Return the [x, y] coordinate for the center point of the cell that contains the specified text.  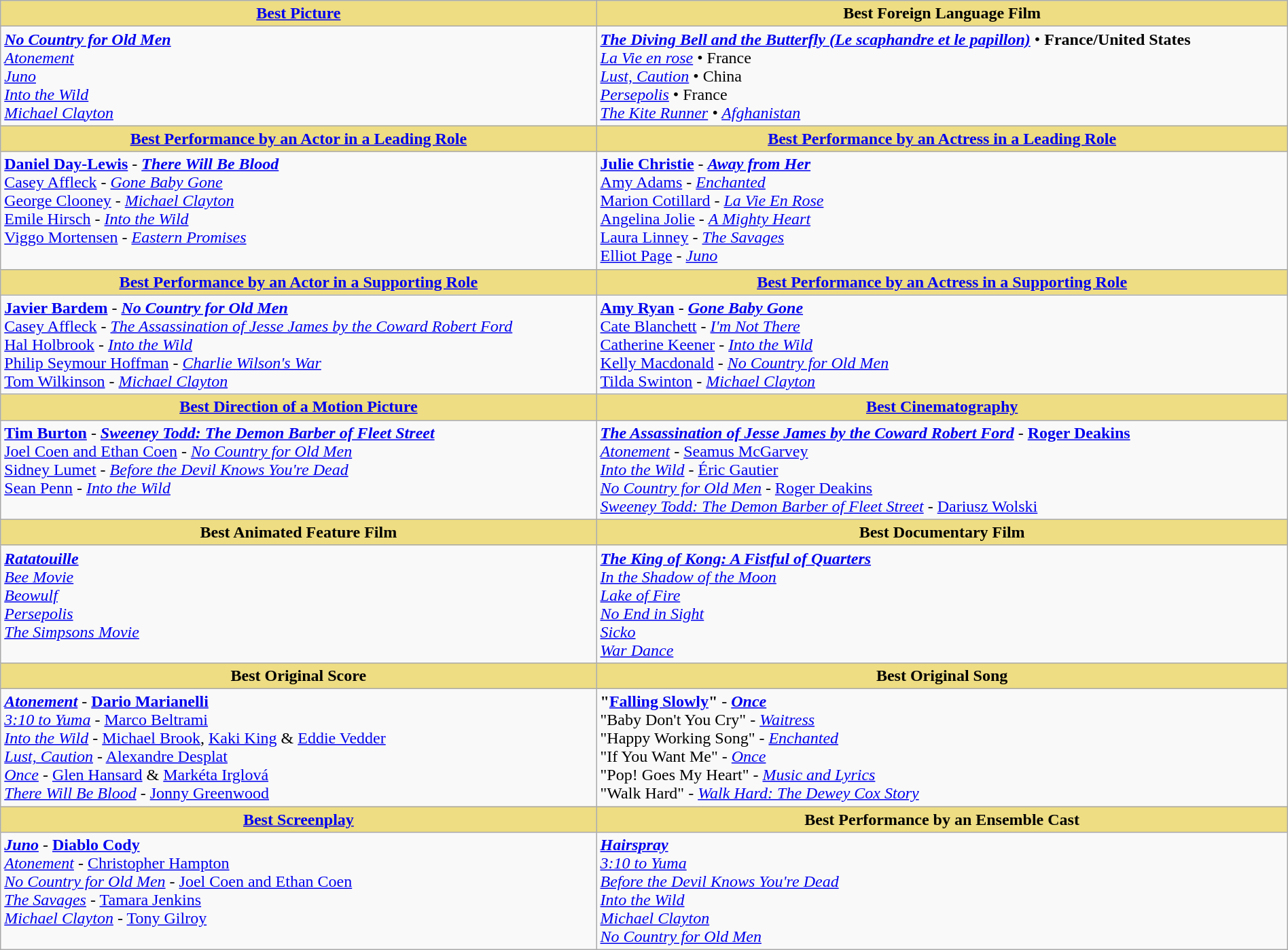
Best Performance by an Actress in a Supporting Role [942, 282]
RatatouilleBee MovieBeowulfPersepolisThe Simpsons Movie [299, 603]
Best Cinematography [942, 407]
Best Animated Feature Film [299, 532]
Best Foreign Language Film [942, 14]
The King of Kong: A Fistful of QuartersIn the Shadow of the MoonLake of FireNo End in SightSickoWar Dance [942, 603]
No Country for Old MenAtonementJunoInto the WildMichael Clayton [299, 76]
Hairspray3:10 to YumaBefore the Devil Knows You're DeadInto the WildMichael ClaytonNo Country for Old Men [942, 892]
Best Original Song [942, 675]
Best Screenplay [299, 819]
Best Direction of a Motion Picture [299, 407]
Best Documentary Film [942, 532]
Best Performance by an Actress in a Leading Role [942, 139]
Best Picture [299, 14]
Best Performance by an Actor in a Supporting Role [299, 282]
Best Performance by an Ensemble Cast [942, 819]
Best Performance by an Actor in a Leading Role [299, 139]
Best Original Score [299, 675]
